Determine the (X, Y) coordinate at the center of the cell enclosing the given text.  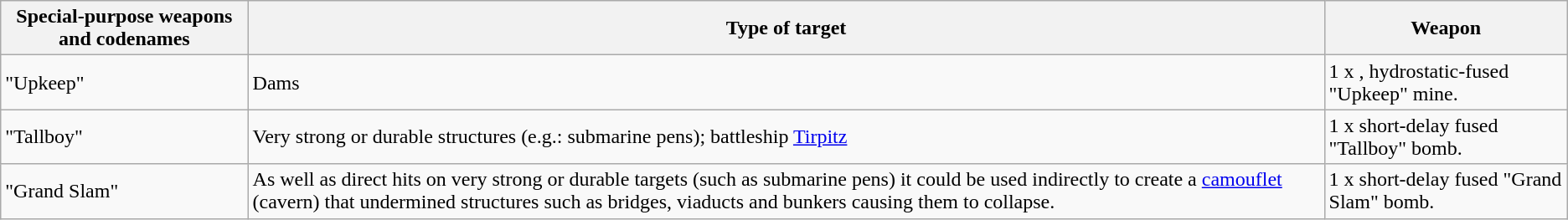
"Grand Slam" (124, 191)
Very strong or durable structures (e.g.: submarine pens); battleship Tirpitz (786, 137)
1 x , hydrostatic-fused "Upkeep" mine. (1446, 82)
1 x short-delay fused "Tallboy" bomb. (1446, 137)
1 x short-delay fused "Grand Slam" bomb. (1446, 191)
Type of target (786, 28)
"Upkeep" (124, 82)
"Tallboy" (124, 137)
Weapon (1446, 28)
Dams (786, 82)
Special-purpose weapons and codenames (124, 28)
